Pinpoint the cell where the given text exists, returning its (x, y) midpoint coordinate. 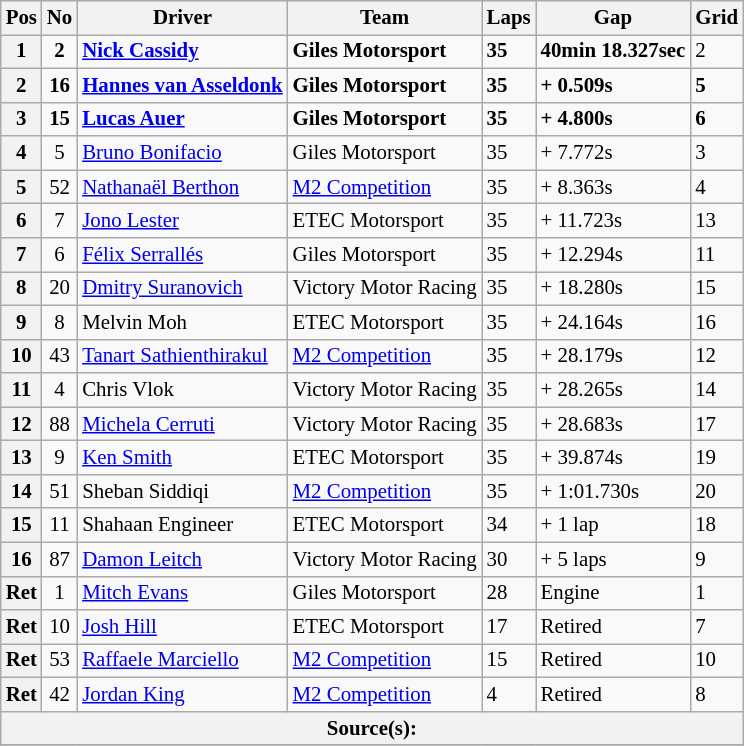
Pos (22, 18)
Driver (182, 18)
53 (60, 661)
Michela Cerruti (182, 424)
87 (60, 559)
Lucas Auer (182, 119)
51 (60, 491)
+ 28.179s (614, 356)
Team (385, 18)
+ 18.280s (614, 288)
Tanart Sathienthirakul (182, 356)
Chris Vlok (182, 390)
52 (60, 187)
+ 8.363s (614, 187)
+ 28.683s (614, 424)
+ 1 lap (614, 525)
+ 4.800s (614, 119)
43 (60, 356)
+ 0.509s (614, 85)
Melvin Moh (182, 322)
Bruno Bonifacio (182, 153)
Sheban Siddiqi (182, 491)
28 (509, 593)
Jono Lester (182, 221)
+ 11.723s (614, 221)
+ 39.874s (614, 458)
+ 5 laps (614, 559)
Nathanaël Berthon (182, 187)
+ 12.294s (614, 255)
30 (509, 559)
Jordan King (182, 695)
Félix Serrallés (182, 255)
Laps (509, 18)
Josh Hill (182, 627)
42 (60, 695)
88 (60, 424)
40min 18.327sec (614, 51)
Hannes van Asseldonk (182, 85)
Damon Leitch (182, 559)
+ 24.164s (614, 322)
Mitch Evans (182, 593)
34 (509, 525)
Source(s): (372, 728)
Shahaan Engineer (182, 525)
+ 1:01.730s (614, 491)
19 (716, 458)
Dmitry Suranovich (182, 288)
+ 7.772s (614, 153)
Nick Cassidy (182, 51)
18 (716, 525)
No (60, 18)
+ 28.265s (614, 390)
Raffaele Marciello (182, 661)
Grid (716, 18)
Engine (614, 593)
Gap (614, 18)
Ken Smith (182, 458)
